Output the [X, Y] coordinate of the center of the cell containing the given text.  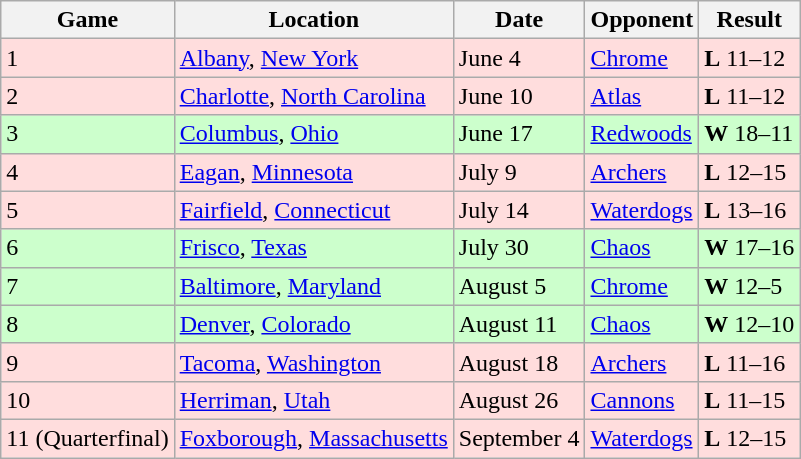
2 [88, 96]
4 [88, 172]
Date [519, 20]
Frisco, Texas [314, 248]
Atlas [642, 96]
August 26 [519, 400]
Foxborough, Massachusetts [314, 438]
L 11–15 [750, 400]
Fairfield, Connecticut [314, 210]
Tacoma, Washington [314, 362]
W 18–11 [750, 134]
L 11–16 [750, 362]
Baltimore, Maryland [314, 286]
Location [314, 20]
3 [88, 134]
Cannons [642, 400]
June 4 [519, 58]
1 [88, 58]
June 17 [519, 134]
10 [88, 400]
June 10 [519, 96]
W 12–10 [750, 324]
Charlotte, North Carolina [314, 96]
5 [88, 210]
August 11 [519, 324]
Columbus, Ohio [314, 134]
9 [88, 362]
L 13–16 [750, 210]
W 12–5 [750, 286]
Albany, New York [314, 58]
September 4 [519, 438]
Result [750, 20]
Herriman, Utah [314, 400]
Redwoods [642, 134]
7 [88, 286]
July 14 [519, 210]
August 5 [519, 286]
July 30 [519, 248]
6 [88, 248]
Opponent [642, 20]
Game [88, 20]
11 (Quarterfinal) [88, 438]
8 [88, 324]
Denver, Colorado [314, 324]
July 9 [519, 172]
Eagan, Minnesota [314, 172]
August 18 [519, 362]
W 17–16 [750, 248]
